Search for the cell housing the specified text and yield its [x, y] center coordinate. 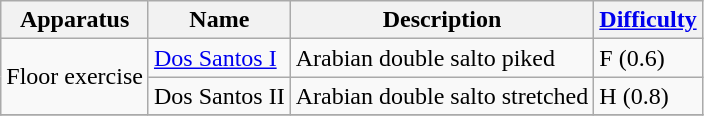
Arabian double salto piked [442, 58]
F (0.6) [648, 58]
Dos Santos II [219, 96]
Description [442, 20]
Dos Santos I [219, 58]
Difficulty [648, 20]
Name [219, 20]
H (0.8) [648, 96]
Arabian double salto stretched [442, 96]
Floor exercise [75, 77]
Apparatus [75, 20]
